Return the (X, Y) coordinate for the center point of the cell that contains the specified text.  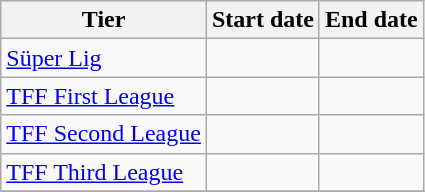
End date (371, 20)
Start date (262, 20)
TFF Second League (104, 134)
Süper Lig (104, 58)
TFF Third League (104, 172)
Tier (104, 20)
TFF First League (104, 96)
